Capture the cell that displays the provided text and extract its [x, y] central coordinate. 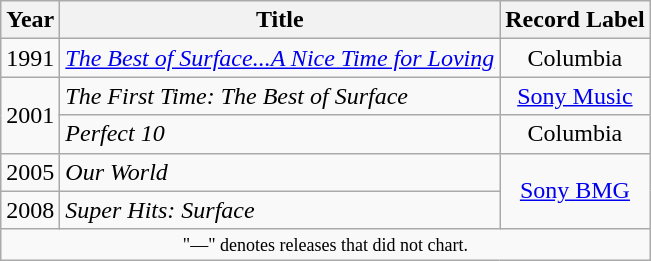
The First Time: The Best of Surface [280, 96]
"—" denotes releases that did not chart. [326, 244]
Sony Music [575, 96]
2005 [30, 172]
2008 [30, 210]
Perfect 10 [280, 134]
Record Label [575, 20]
Sony BMG [575, 191]
The Best of Surface...A Nice Time for Loving [280, 58]
Title [280, 20]
Super Hits: Surface [280, 210]
1991 [30, 58]
Year [30, 20]
Our World [280, 172]
2001 [30, 115]
